From the cell containing the given text, extract its center point as (X, Y) coordinate. 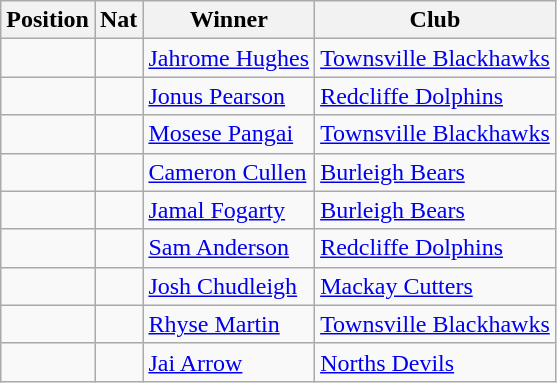
Josh Chudleigh (229, 286)
Jonus Pearson (229, 96)
Cameron Cullen (229, 172)
Sam Anderson (229, 248)
Nat (118, 20)
Mackay Cutters (436, 286)
Position (48, 20)
Jamal Fogarty (229, 210)
Winner (229, 20)
Jai Arrow (229, 362)
Rhyse Martin (229, 324)
Norths Devils (436, 362)
Mosese Pangai (229, 134)
Club (436, 20)
Jahrome Hughes (229, 58)
